Scan for the cell matching the given text and deliver its [x, y] coordinate at center. 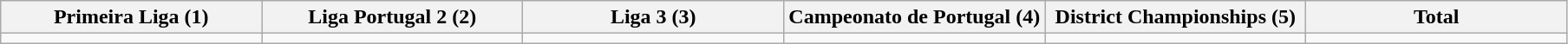
Total [1436, 17]
Campeonato de Portugal (4) [914, 17]
Primeira Liga (1) [132, 17]
Liga 3 (3) [654, 17]
District Championships (5) [1176, 17]
Liga Portugal 2 (2) [392, 17]
